Detect which cell encompasses the target text, then output its [x, y] center coordinate. 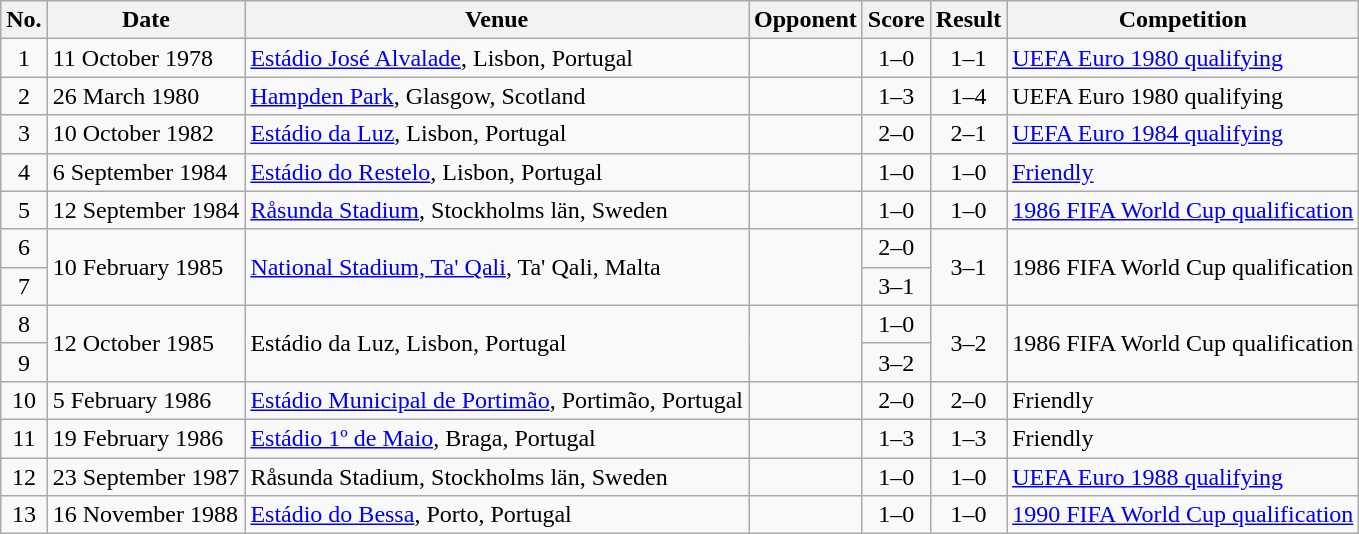
12 October 1985 [146, 343]
10 February 1985 [146, 267]
2 [24, 96]
1990 FIFA World Cup qualification [1183, 515]
5 February 1986 [146, 400]
26 March 1980 [146, 96]
6 [24, 248]
No. [24, 20]
Estádio do Restelo, Lisbon, Portugal [497, 172]
Date [146, 20]
Estádio 1º de Maio, Braga, Portugal [497, 438]
9 [24, 362]
UEFA Euro 1988 qualifying [1183, 477]
1 [24, 58]
Hampden Park, Glasgow, Scotland [497, 96]
10 October 1982 [146, 134]
5 [24, 210]
11 [24, 438]
Competition [1183, 20]
10 [24, 400]
8 [24, 324]
1–1 [968, 58]
2–1 [968, 134]
National Stadium, Ta' Qali, Ta' Qali, Malta [497, 267]
13 [24, 515]
12 September 1984 [146, 210]
19 February 1986 [146, 438]
Estádio do Bessa, Porto, Portugal [497, 515]
Venue [497, 20]
3 [24, 134]
Result [968, 20]
23 September 1987 [146, 477]
6 September 1984 [146, 172]
Estádio José Alvalade, Lisbon, Portugal [497, 58]
12 [24, 477]
1–4 [968, 96]
Score [896, 20]
Opponent [806, 20]
11 October 1978 [146, 58]
4 [24, 172]
7 [24, 286]
Estádio Municipal de Portimão, Portimão, Portugal [497, 400]
UEFA Euro 1984 qualifying [1183, 134]
16 November 1988 [146, 515]
